Return (X, Y) of the center of cell containing provided text 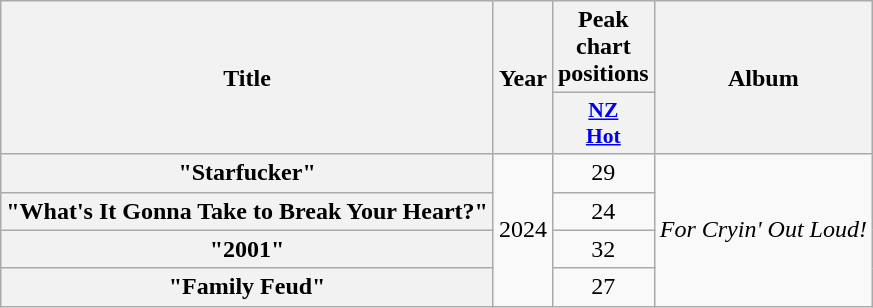
Title (248, 78)
32 (603, 249)
For Cryin' Out Loud! (763, 230)
29 (603, 173)
Peak chart positions (603, 47)
"What's It Gonna Take to Break Your Heart?" (248, 211)
NZHot (603, 124)
27 (603, 287)
Year (522, 78)
"Family Feud" (248, 287)
24 (603, 211)
"Starfucker" (248, 173)
Album (763, 78)
"2001" (248, 249)
2024 (522, 230)
